Pinpoint the cell where the given text exists, returning its [x, y] midpoint coordinate. 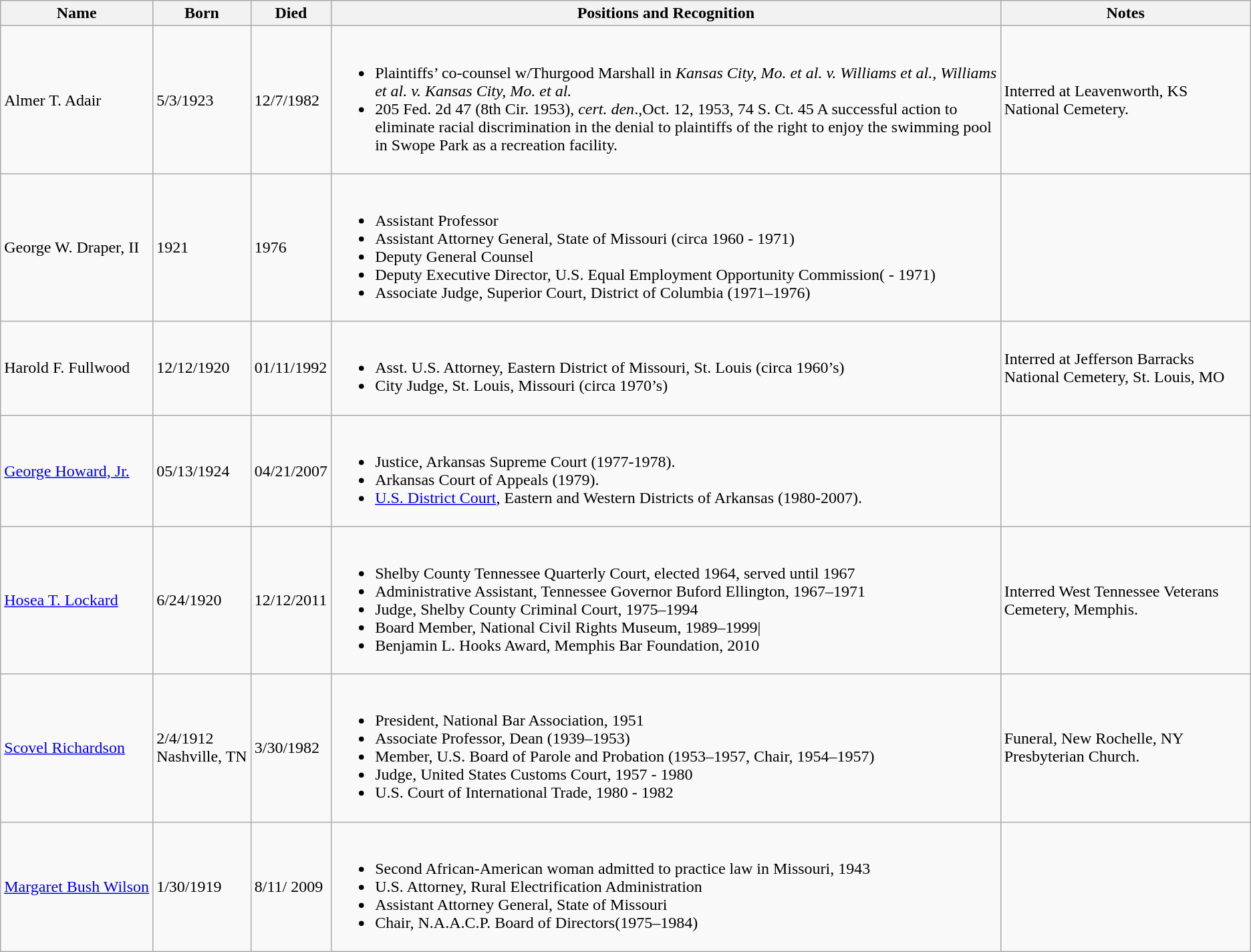
12/12/1920 [202, 368]
Hosea T. Lockard [77, 600]
04/21/2007 [291, 470]
Name [77, 13]
5/3/1923 [202, 100]
2/4/1912Nashville, TN [202, 748]
1976 [291, 247]
1921 [202, 247]
Born [202, 13]
Almer T. Adair [77, 100]
George W. Draper, II [77, 247]
Interred West Tennessee Veterans Cemetery, Memphis. [1125, 600]
Positions and Recognition [666, 13]
3/30/1982 [291, 748]
George Howard, Jr. [77, 470]
1/30/1919 [202, 887]
Died [291, 13]
12/12/2011 [291, 600]
Notes [1125, 13]
Harold F. Fullwood [77, 368]
Scovel Richardson [77, 748]
Margaret Bush Wilson [77, 887]
Interred at Leavenworth, KS National Cemetery. [1125, 100]
01/11/1992 [291, 368]
6/24/1920 [202, 600]
Interred at Jefferson Barracks National Cemetery, St. Louis, MO [1125, 368]
Asst. U.S. Attorney, Eastern District of Missouri, St. Louis (circa 1960’s)City Judge, St. Louis, Missouri (circa 1970’s) [666, 368]
12/7/1982 [291, 100]
8/11/ 2009 [291, 887]
05/13/1924 [202, 470]
Funeral, New Rochelle, NY Presbyterian Church. [1125, 748]
